Locate the cell with the specified text and output its [x, y] center coordinate. 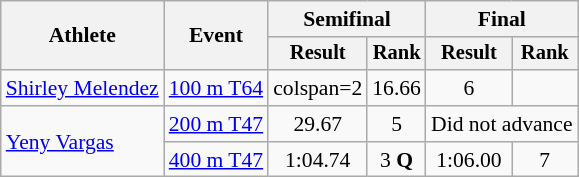
colspan=2 [318, 88]
Semifinal [347, 19]
Event [216, 36]
6 [469, 88]
100 m T64 [216, 88]
200 m T47 [216, 124]
29.67 [318, 124]
Did not advance [502, 124]
Final [502, 19]
16.66 [396, 88]
Shirley Melendez [82, 88]
5 [396, 124]
Athlete [82, 36]
Yeny Vargas [82, 142]
